Output the [X, Y] coordinate of the center of the cell containing the given text.  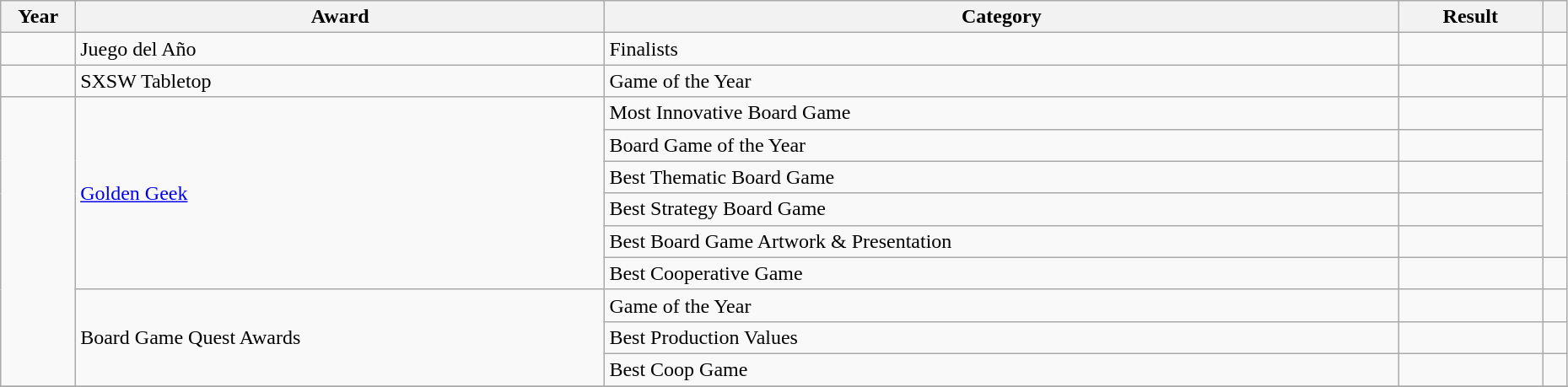
Best Thematic Board Game [1002, 177]
Category [1002, 17]
SXSW Tabletop [341, 81]
Juego del Año [341, 49]
Best Board Game Artwork & Presentation [1002, 241]
Best Cooperative Game [1002, 273]
Year [39, 17]
Board Game of the Year [1002, 145]
Finalists [1002, 49]
Award [341, 17]
Golden Geek [341, 193]
Most Innovative Board Game [1002, 113]
Best Coop Game [1002, 369]
Board Game Quest Awards [341, 337]
Result [1471, 17]
Best Production Values [1002, 337]
Best Strategy Board Game [1002, 209]
